For the text-containing cell, return its midpoint in (x, y) coordinate format. 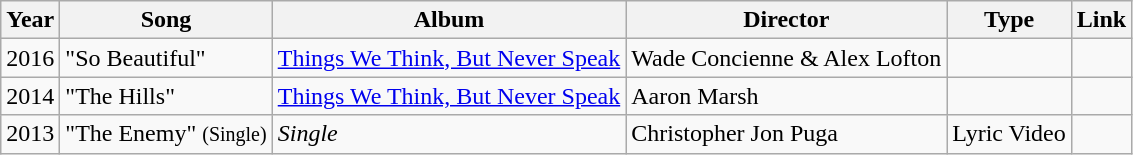
Christopher Jon Puga (786, 134)
Album (449, 20)
2014 (30, 96)
Wade Concienne & Alex Lofton (786, 58)
2016 (30, 58)
"So Beautiful" (166, 58)
Single (449, 134)
"The Hills" (166, 96)
Director (786, 20)
Link (1101, 20)
"The Enemy" (Single) (166, 134)
2013 (30, 134)
Year (30, 20)
Aaron Marsh (786, 96)
Song (166, 20)
Type (1009, 20)
Lyric Video (1009, 134)
